Detect which cell encompasses the target text, then output its [X, Y] center coordinate. 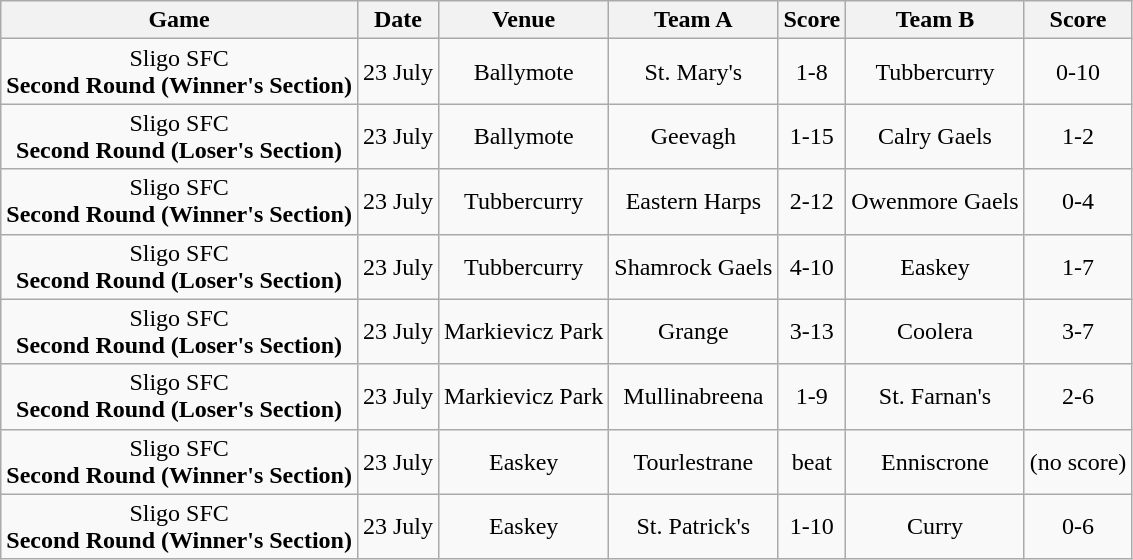
Eastern Harps [694, 202]
3-13 [812, 332]
Tourlestrane [694, 462]
Shamrock Gaels [694, 266]
1-9 [812, 396]
1-8 [812, 72]
Geevagh [694, 136]
2-12 [812, 202]
Team B [935, 20]
Owenmore Gaels [935, 202]
Game [180, 20]
2-6 [1078, 396]
0-4 [1078, 202]
4-10 [812, 266]
Team A [694, 20]
3-7 [1078, 332]
0-10 [1078, 72]
Venue [523, 20]
Date [398, 20]
Grange [694, 332]
1-15 [812, 136]
Calry Gaels [935, 136]
St. Farnan's [935, 396]
Mullinabreena [694, 396]
beat [812, 462]
(no score) [1078, 462]
1-2 [1078, 136]
Coolera [935, 332]
Curry [935, 526]
1-10 [812, 526]
Enniscrone [935, 462]
1-7 [1078, 266]
St. Patrick's [694, 526]
0-6 [1078, 526]
St. Mary's [694, 72]
